Scan for the cell matching the given text and deliver its (x, y) coordinate at center. 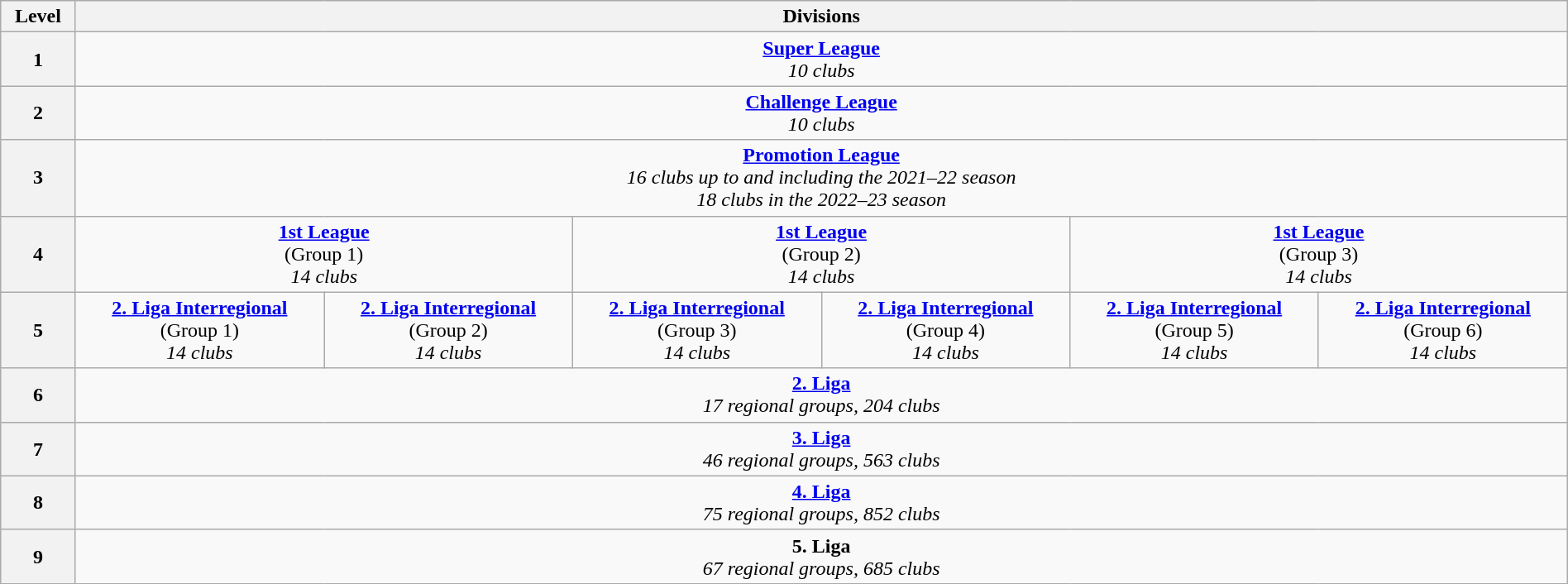
5 (38, 330)
2. Liga Interregional (Group 1) 14 clubs (200, 330)
2. Liga Interregional (Group 6) 14 clubs (1442, 330)
2. Liga Interregional (Group 3) 14 clubs (696, 330)
6 (38, 395)
2. Liga 17 regional groups, 204 clubs (821, 395)
1st League (Group 3) 14 clubs (1319, 254)
9 (38, 556)
5. Liga 67 regional groups, 685 clubs (821, 556)
Super League 10 clubs (821, 60)
4 (38, 254)
Challenge League 10 clubs (821, 112)
Level (38, 17)
2. Liga Interregional (Group 5) 14 clubs (1194, 330)
3. Liga 46 regional groups, 563 clubs (821, 448)
1st League (Group 1) 14 clubs (324, 254)
3 (38, 178)
1 (38, 60)
2. Liga Interregional (Group 4) 14 clubs (946, 330)
Divisions (821, 17)
8 (38, 503)
Promotion League 16 clubs up to and including the 2021–22 season18 clubs in the 2022–23 season (821, 178)
1st League (Group 2) 14 clubs (820, 254)
4. Liga 75 regional groups, 852 clubs (821, 503)
7 (38, 448)
2 (38, 112)
2. Liga Interregional (Group 2) 14 clubs (448, 330)
